Identify which cell holds the provided text, then report its [x, y] central coordinate. 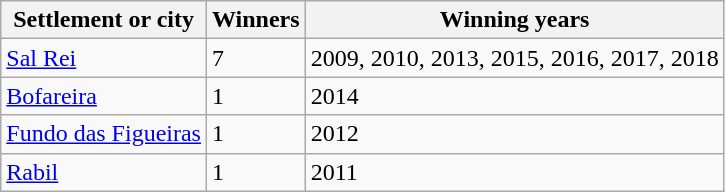
2012 [514, 134]
Sal Rei [104, 58]
Rabil [104, 172]
Winners [256, 20]
Bofareira [104, 96]
2011 [514, 172]
2014 [514, 96]
Winning years [514, 20]
7 [256, 58]
Fundo das Figueiras [104, 134]
Settlement or city [104, 20]
2009, 2010, 2013, 2015, 2016, 2017, 2018 [514, 58]
